Extract the [X, Y] coordinate from the center of the cell holding the provided text.  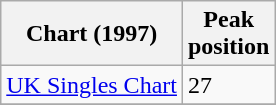
Peakposition [228, 34]
27 [228, 85]
UK Singles Chart [92, 85]
Chart (1997) [92, 34]
